Provide the [X, Y] coordinate of the cell's center where the given text is located.  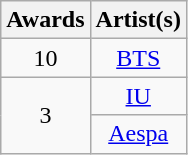
Awards [46, 20]
10 [46, 58]
BTS [138, 58]
IU [138, 96]
3 [46, 115]
Artist(s) [138, 20]
Aespa [138, 134]
